Pinpoint the cell where the given text exists, returning its [X, Y] midpoint coordinate. 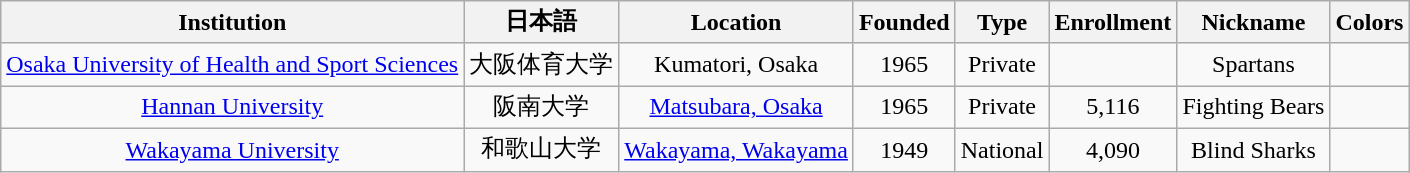
1949 [904, 150]
Nickname [1254, 22]
Founded [904, 22]
Hannan University [232, 108]
5,116 [1113, 108]
Fighting Bears [1254, 108]
Osaka University of Health and Sport Sciences [232, 64]
和歌山大学 [542, 150]
Type [1002, 22]
Kumatori, Osaka [736, 64]
日本語 [542, 22]
Location [736, 22]
Institution [232, 22]
Wakayama University [232, 150]
Colors [1370, 22]
阪南大学 [542, 108]
Matsubara, Osaka [736, 108]
Spartans [1254, 64]
大阪体育大学 [542, 64]
4,090 [1113, 150]
Wakayama, Wakayama [736, 150]
Enrollment [1113, 22]
Blind Sharks [1254, 150]
National [1002, 150]
